Detect which cell encompasses the target text, then output its (X, Y) center coordinate. 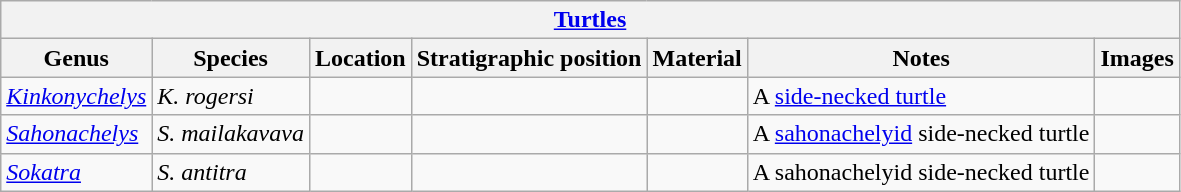
A side-necked turtle (921, 96)
Stratigraphic position (529, 58)
Sokatra (76, 172)
S. mailakavava (231, 134)
Sahonachelys (76, 134)
Notes (921, 58)
Images (1137, 58)
K. rogersi (231, 96)
S. antitra (231, 172)
Turtles (590, 20)
Material (697, 58)
Kinkonychelys (76, 96)
Location (360, 58)
Genus (76, 58)
Species (231, 58)
